Extract the (X, Y) coordinate from the center of the cell holding the provided text.  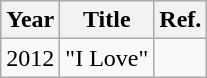
"I Love" (107, 58)
Ref. (180, 20)
Year (30, 20)
2012 (30, 58)
Title (107, 20)
